Extract the [x, y] coordinate from the center of the cell holding the provided text.  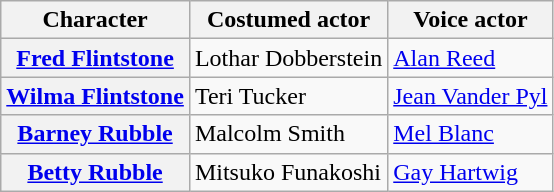
Mel Blanc [470, 134]
Mitsuko Funakoshi [288, 172]
Gay Hartwig [470, 172]
Fred Flintstone [96, 58]
Jean Vander Pyl [470, 96]
Malcolm Smith [288, 134]
Wilma Flintstone [96, 96]
Costumed actor [288, 20]
Voice actor [470, 20]
Alan Reed [470, 58]
Betty Rubble [96, 172]
Character [96, 20]
Lothar Dobberstein [288, 58]
Barney Rubble [96, 134]
Teri Tucker [288, 96]
